For the text-containing cell, return its midpoint in [X, Y] coordinate format. 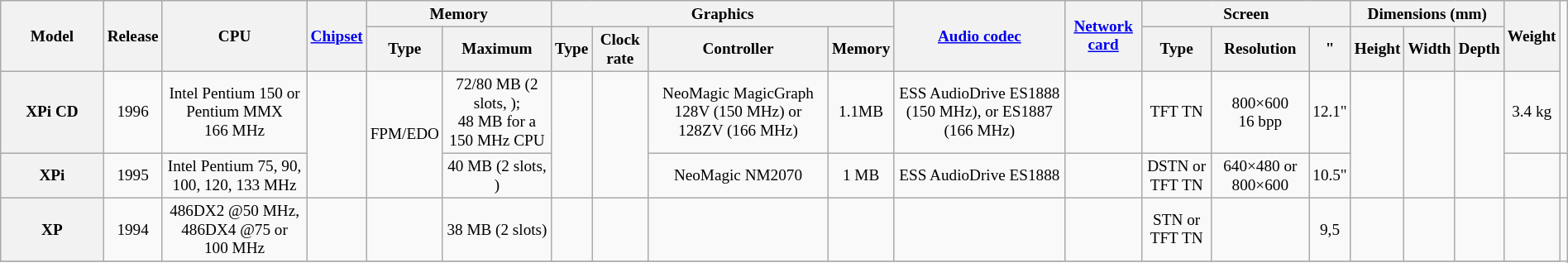
Dimensions (mm) [1427, 14]
Height [1378, 49]
Width [1429, 49]
Graphics [722, 14]
10.5" [1330, 175]
1995 [132, 175]
1996 [132, 112]
FPM/EDO [404, 134]
Chipset [337, 36]
NeoMagic NM2070 [739, 175]
" [1330, 49]
Screen [1245, 14]
800×60016 bpp [1260, 112]
CPU [235, 36]
1 MB [861, 175]
38 MB (2 slots) [496, 230]
Controller [739, 49]
Network card [1103, 36]
DSTN or TFT TN [1176, 175]
486DX2 @50 MHz, 486DX4 @75 or 100 MHz [235, 230]
Weight [1532, 36]
Resolution [1260, 49]
NeoMagic MagicGraph 128V (150 MHz) or 128ZV (166 MHz) [739, 112]
ESS AudioDrive ES1888 (150 MHz), or ES1887 (166 MHz) [979, 112]
1.1MB [861, 112]
STN or TFT TN [1176, 230]
Intel Pentium 150 or Pentium MMX 166 MHz [235, 112]
9,5 [1330, 230]
Model [52, 36]
Depth [1479, 49]
1994 [132, 230]
TFT TN [1176, 112]
Audio codec [979, 36]
3.4 kg [1532, 112]
72/80 MB (2 slots, );48 MB for a 150 MHz CPU [496, 112]
Maximum [496, 49]
Release [132, 36]
40 MB (2 slots, ) [496, 175]
Clock rate [620, 49]
640×480 or 800×600 [1260, 175]
12.1" [1330, 112]
ESS AudioDrive ES1888 [979, 175]
XPi CD [52, 112]
Intel Pentium 75, 90, 100, 120, 133 MHz [235, 175]
XPi [52, 175]
XP [52, 230]
